Extract the (X, Y) coordinate from the center of the cell holding the provided text.  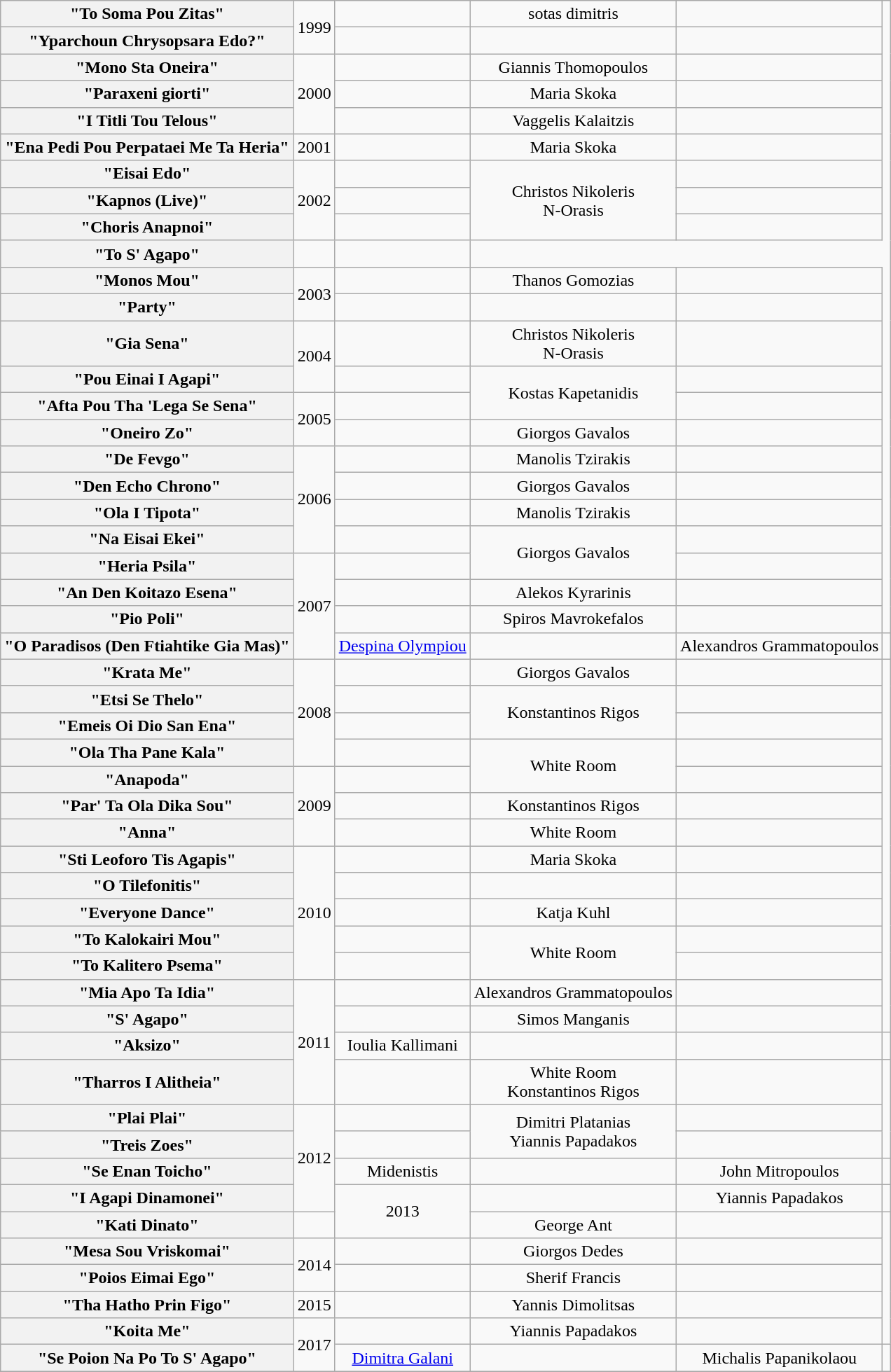
2008 (314, 712)
"To Soma Pou Zitas" (147, 14)
Dimitra Galani (402, 1358)
"Paraxeni giorti" (147, 94)
2011 (314, 1042)
1999 (314, 27)
2009 (314, 806)
2013 (402, 1211)
"Na Eisai Ekei" (147, 539)
2010 (314, 913)
"Se Poion Na Po To S' Agapo" (147, 1358)
"To Kalokairi Mou" (147, 939)
"Afta Pou Tha 'Lega Se Sena" (147, 406)
2004 (314, 357)
"Ola Tha Pane Kala" (147, 752)
Despina Olympiou (402, 646)
Simos Manganis (573, 1019)
"I Agapi Dinamonei" (147, 1198)
sotas dimitris (573, 14)
"Anapoda" (147, 779)
"Etsi Se Thelo" (147, 699)
"Mesa Sou Vriskomai" (147, 1252)
"Mono Sta Oneira" (147, 67)
"Krata Me" (147, 672)
"Mia Apo Ta Idia" (147, 992)
"Ena Pedi Pou Perpataei Me Ta Heria" (147, 147)
"O Paradisos (Den Ftiahtike Gia Mas)" (147, 646)
2002 (314, 200)
"Tha Hatho Prin Figo" (147, 1305)
"Emeis Oi Dio San Ena" (147, 726)
Dimitri Platanias Yiannis Papadakos (573, 1131)
Michalis Papanikolaou (780, 1358)
"S' Agapo" (147, 1019)
"Gia Sena" (147, 343)
"Monos Mou" (147, 280)
Thanos Gomozias (573, 280)
"Tharros I Alitheia" (147, 1081)
"Treis Zoes" (147, 1144)
"Pou Einai I Agapi" (147, 380)
"To Kalitero Psema" (147, 966)
"O Tilefonitis" (147, 886)
2006 (314, 499)
"Par' Ta Ola Dika Sou" (147, 806)
"Ola I Tipota" (147, 513)
"Aksizo" (147, 1046)
Vaggelis Kalaitzis (573, 120)
Sherif Francis (573, 1278)
"Plai Plai" (147, 1118)
2015 (314, 1305)
Katja Kuhl (573, 913)
"Den Echo Chrono" (147, 486)
"Se Enan Toicho" (147, 1171)
2014 (314, 1265)
Alekos Kyrarinis (573, 593)
Giorgos Dedes (573, 1252)
2005 (314, 420)
2001 (314, 147)
John Mitropoulos (780, 1171)
"Oneiro Zo" (147, 433)
2007 (314, 606)
2012 (314, 1158)
"Poios Eimai Ego" (147, 1278)
Kostas Kapetanidis (573, 393)
2003 (314, 293)
Giannis Thomopoulos (573, 67)
"Party" (147, 307)
"I Titli Tou Telous" (147, 120)
"Choris Anapnoi" (147, 227)
"Kati Dinato" (147, 1225)
"Koita Me" (147, 1331)
"Pio Poli" (147, 619)
Spiros Mavrokefalos (573, 619)
"An Den Koitazo Esena" (147, 593)
Midenistis (402, 1171)
"De Fevgo" (147, 459)
"Heria Psila" (147, 566)
"Eisai Edo" (147, 174)
"Yparchoun Chrysopsara Edo?" (147, 41)
Ioulia Kallimani (402, 1046)
George Ant (573, 1225)
"Everyone Dance" (147, 913)
"Anna" (147, 833)
2000 (314, 94)
2017 (314, 1345)
White Room Konstantinos Rigos (573, 1081)
"Sti Leoforo Tis Agapis" (147, 859)
Yannis Dimolitsas (573, 1305)
"Kapnos (Live)" (147, 200)
"To S' Agapo" (147, 254)
